Detect which cell encompasses the target text, then output its (x, y) center coordinate. 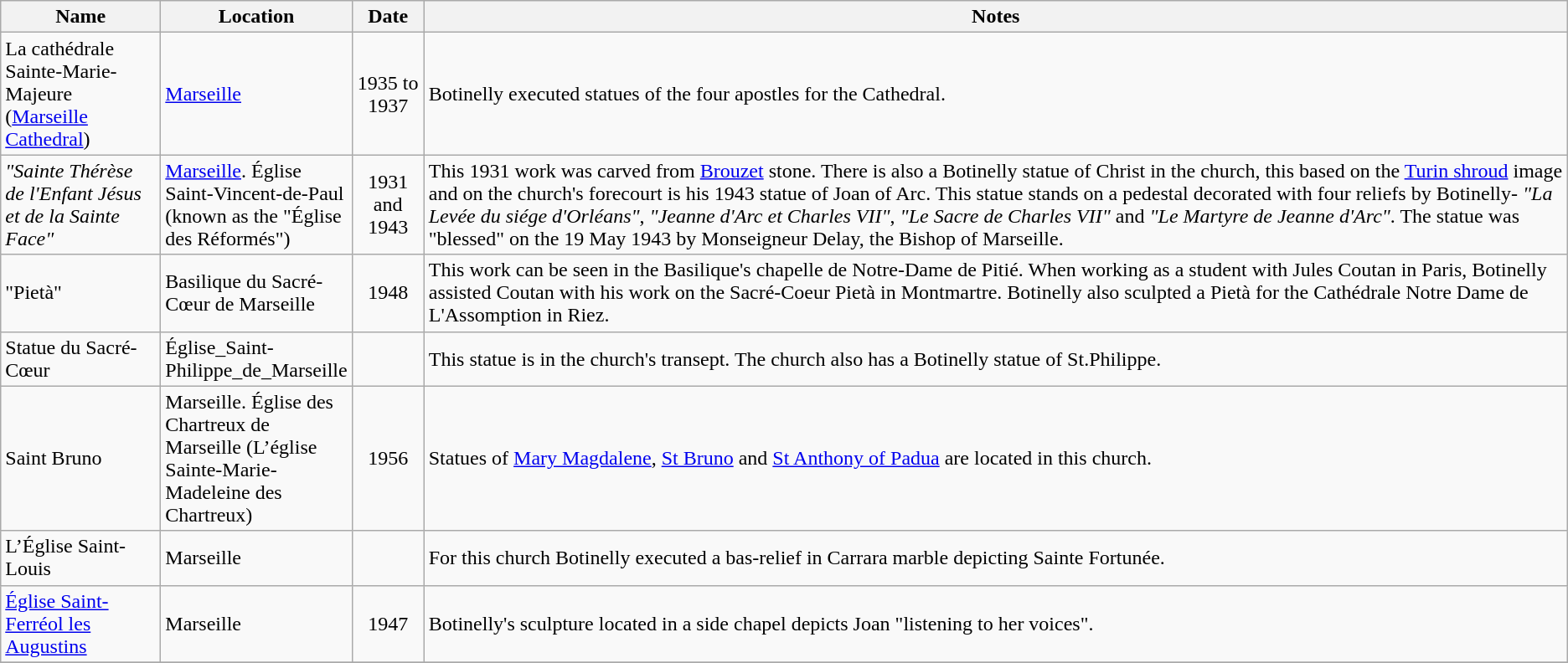
Name (80, 17)
Église Saint-Ferréol les Augustins (80, 624)
Basilique du Sacré-Cœur de Marseille (256, 293)
Saint Bruno (80, 459)
Date (388, 17)
For this church Botinelly executed a bas-relief in Carrara marble depicting Sainte Fortunée. (995, 558)
This statue is in the church's transept. The church also has a Botinelly statue of St.Philippe. (995, 358)
Statue du Sacré-Cœur (80, 358)
Botinelly's sculpture located in a side chapel depicts Joan "listening to her voices". (995, 624)
1948 (388, 293)
L’Église Saint-Louis (80, 558)
Statues of Mary Magdalene, St Bruno and St Anthony of Padua are located in this church. (995, 459)
1931 and 1943 (388, 204)
"Sainte Thérèse de l'Enfant Jésus et de la Sainte Face" (80, 204)
Marseille. Église des Chartreux de Marseille (L’église Sainte-Marie-Madeleine des Chartreux) (256, 459)
La cathédrale Sainte-Marie-Majeure (Marseille Cathedral) (80, 94)
1947 (388, 624)
"Pietà" (80, 293)
Notes (995, 17)
1935 to 1937 (388, 94)
1956 (388, 459)
Botinelly executed statues of the four apostles for the Cathedral. (995, 94)
Location (256, 17)
Marseille. Église Saint-Vincent-de-Paul (known as the "Église des Réformés") (256, 204)
Église_Saint-Philippe_de_Marseille (256, 358)
